Detect which cell encompasses the target text, then output its [X, Y] center coordinate. 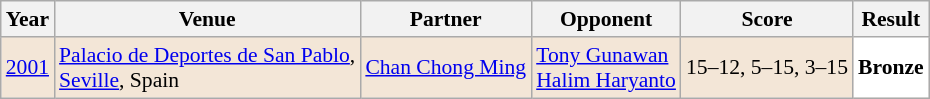
Score [767, 19]
Bronze [891, 68]
Venue [207, 19]
15–12, 5–15, 3–15 [767, 68]
Year [28, 19]
Palacio de Deportes de San Pablo,Seville, Spain [207, 68]
2001 [28, 68]
Partner [446, 19]
Result [891, 19]
Chan Chong Ming [446, 68]
Opponent [606, 19]
Tony Gunawan Halim Haryanto [606, 68]
